Scan for the cell matching the given text and deliver its [x, y] coordinate at center. 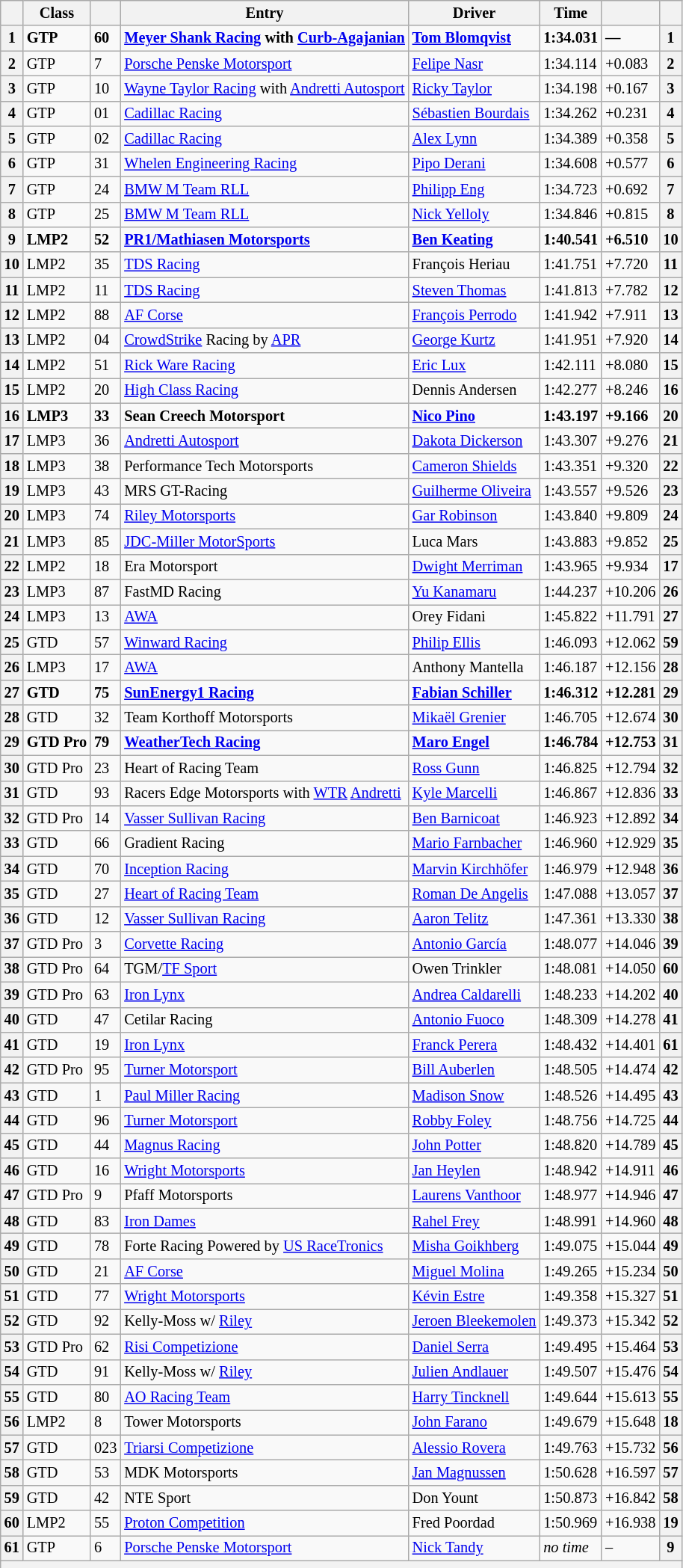
Team Korthoff Motorsports [265, 718]
+0.577 [631, 164]
Nick Tandy [475, 1548]
83 [105, 1221]
1:49.075 [571, 1246]
70 [105, 869]
1:43.840 [571, 516]
+12.794 [631, 768]
02 [105, 139]
+12.836 [631, 793]
François Heriau [475, 265]
Meyer Shank Racing with Curb-Agajanian [265, 38]
1:48.309 [571, 1020]
+13.057 [631, 894]
Eric Lux [475, 366]
High Class Racing [265, 390]
+14.202 [631, 994]
Orey Fidani [475, 617]
John Potter [475, 1146]
Fred Poordad [475, 1523]
Marvin Kirchhöfer [475, 869]
+14.046 [631, 944]
1:47.088 [571, 894]
+9.809 [631, 516]
Andretti Autosport [265, 440]
1:48.505 [571, 1070]
91 [105, 1372]
Driver [475, 13]
1:46.979 [571, 869]
1:49.373 [571, 1321]
+8.246 [631, 390]
Riley Motorsports [265, 516]
Class [57, 13]
1:48.991 [571, 1221]
Ben Barnicoat [475, 818]
+0.167 [631, 88]
MDK Motorsports [265, 1472]
64 [105, 969]
TGM/TF Sport [265, 969]
MRS GT-Racing [265, 491]
+15.732 [631, 1448]
1:41.951 [571, 340]
+14.401 [631, 1045]
+12.753 [631, 743]
Felipe Nasr [475, 64]
1:46.784 [571, 743]
Gar Robinson [475, 516]
1:43.965 [571, 567]
Cetilar Racing [265, 1020]
1:48.081 [571, 969]
+0.358 [631, 139]
Philipp Eng [475, 189]
1:46.705 [571, 718]
1:45.822 [571, 617]
+12.948 [631, 869]
1:34.198 [571, 88]
Aaron Telitz [475, 919]
Rahel Frey [475, 1221]
+14.789 [631, 1146]
+12.281 [631, 692]
+15.342 [631, 1321]
1:50.628 [571, 1472]
92 [105, 1321]
+0.231 [631, 114]
1:34.031 [571, 38]
+7.782 [631, 290]
Dakota Dickerson [475, 440]
+0.083 [631, 64]
+15.613 [631, 1397]
Ricky Taylor [475, 88]
Julien Andlauer [475, 1372]
63 [105, 994]
Risi Competizione [265, 1347]
Time [571, 13]
+11.791 [631, 617]
79 [105, 743]
1:34.114 [571, 64]
Ross Gunn [475, 768]
1:50.873 [571, 1498]
Miguel Molina [475, 1271]
+9.166 [631, 416]
+9.276 [631, 440]
Sean Creech Motorsport [265, 416]
77 [105, 1297]
+15.044 [631, 1246]
+10.206 [631, 591]
1:49.495 [571, 1347]
04 [105, 340]
SunEnergy1 Racing [265, 692]
Bill Auberlen [475, 1070]
1:46.867 [571, 793]
1:46.825 [571, 768]
1:48.942 [571, 1171]
1:49.507 [571, 1372]
+6.510 [631, 239]
1:40.541 [571, 239]
Winward Racing [265, 642]
78 [105, 1246]
Misha Goikhberg [475, 1246]
+12.929 [631, 843]
Mikaël Grenier [475, 718]
+9.320 [631, 466]
1:48.756 [571, 1120]
+7.720 [631, 265]
Antonio García [475, 944]
Ben Keating [475, 239]
1:43.307 [571, 440]
Whelen Engineering Racing [265, 164]
+15.648 [631, 1422]
1:34.389 [571, 139]
Don Yount [475, 1498]
1:46.312 [571, 692]
Rick Ware Racing [265, 366]
1:48.432 [571, 1045]
AO Racing Team [265, 1397]
01 [105, 114]
+14.911 [631, 1171]
Proton Competition [265, 1523]
Anthony Mantella [475, 667]
Performance Tech Motorsports [265, 466]
Maro Engel [475, 743]
+16.597 [631, 1472]
Kévin Estre [475, 1297]
Wayne Taylor Racing with Andretti Autosport [265, 88]
85 [105, 541]
88 [105, 315]
+12.156 [631, 667]
1:34.846 [571, 215]
+7.920 [631, 340]
FastMD Racing [265, 591]
1:41.813 [571, 290]
+14.725 [631, 1120]
1:50.969 [571, 1523]
+16.842 [631, 1498]
+9.526 [631, 491]
Cameron Shields [475, 466]
1:43.883 [571, 541]
PR1/Mathiasen Motorsports [265, 239]
Jan Magnussen [475, 1472]
Roman De Angelis [475, 894]
1:42.111 [571, 366]
Steven Thomas [475, 290]
1:49.265 [571, 1271]
+14.495 [631, 1095]
1:49.358 [571, 1297]
1:47.361 [571, 919]
Dennis Andersen [475, 390]
+14.960 [631, 1221]
Tower Motorsports [265, 1422]
1:43.557 [571, 491]
+14.278 [631, 1020]
Fabian Schiller [475, 692]
1:41.751 [571, 265]
1:49.763 [571, 1448]
Alessio Rovera [475, 1448]
+0.815 [631, 215]
Jeroen Bleekemolen [475, 1321]
62 [105, 1347]
1:43.197 [571, 416]
Franck Perera [475, 1045]
1:43.351 [571, 466]
Forte Racing Powered by US RaceTronics [265, 1246]
JDC-Miller MotorSports [265, 541]
+12.892 [631, 818]
Madison Snow [475, 1095]
1:46.093 [571, 642]
Jan Heylen [475, 1171]
Racers Edge Motorsports with WTR Andretti [265, 793]
1:48.077 [571, 944]
Andrea Caldarelli [475, 994]
96 [105, 1120]
+15.464 [631, 1347]
Gradient Racing [265, 843]
95 [105, 1070]
Inception Racing [265, 869]
+14.946 [631, 1196]
1:34.608 [571, 164]
Paul Miller Racing [265, 1095]
Era Motorsport [265, 567]
Mario Farnbacher [475, 843]
Luca Mars [475, 541]
CrowdStrike Racing by APR [265, 340]
+16.938 [631, 1523]
75 [105, 692]
Iron Dames [265, 1221]
1:44.237 [571, 591]
— [631, 38]
Harry Tincknell [475, 1397]
Nico Pino [475, 416]
+15.327 [631, 1297]
Pfaff Motorsports [265, 1196]
Kyle Marcelli [475, 793]
Dwight Merriman [475, 567]
1:49.644 [571, 1397]
Triarsi Competizione [265, 1448]
Nick Yelloly [475, 215]
66 [105, 843]
80 [105, 1397]
87 [105, 591]
+14.474 [631, 1070]
Robby Foley [475, 1120]
Owen Trinkler [475, 969]
1:48.820 [571, 1146]
+14.050 [631, 969]
Corvette Racing [265, 944]
Sébastien Bourdais [475, 114]
74 [105, 516]
+0.692 [631, 189]
Antonio Fuoco [475, 1020]
+12.062 [631, 642]
1:48.977 [571, 1196]
Entry [265, 13]
+13.330 [631, 919]
+12.674 [631, 718]
Alex Lynn [475, 139]
1:46.187 [571, 667]
1:49.679 [571, 1422]
+9.934 [631, 567]
1:34.723 [571, 189]
023 [105, 1448]
Laurens Vanthoor [475, 1196]
WeatherTech Racing [265, 743]
Magnus Racing [265, 1146]
+15.476 [631, 1372]
Tom Blomqvist [475, 38]
François Perrodo [475, 315]
1:48.526 [571, 1095]
+9.852 [631, 541]
– [631, 1548]
1:34.262 [571, 114]
Daniel Serra [475, 1347]
Guilherme Oliveira [475, 491]
Philip Ellis [475, 642]
+8.080 [631, 366]
NTE Sport [265, 1498]
1:48.233 [571, 994]
1:42.277 [571, 390]
+15.234 [631, 1271]
George Kurtz [475, 340]
1:41.942 [571, 315]
Pipo Derani [475, 164]
John Farano [475, 1422]
1:46.960 [571, 843]
Yu Kanamaru [475, 591]
+7.911 [631, 315]
no time [571, 1548]
93 [105, 793]
1:46.923 [571, 818]
